Pinpoint the cell where the given text exists, returning its [X, Y] midpoint coordinate. 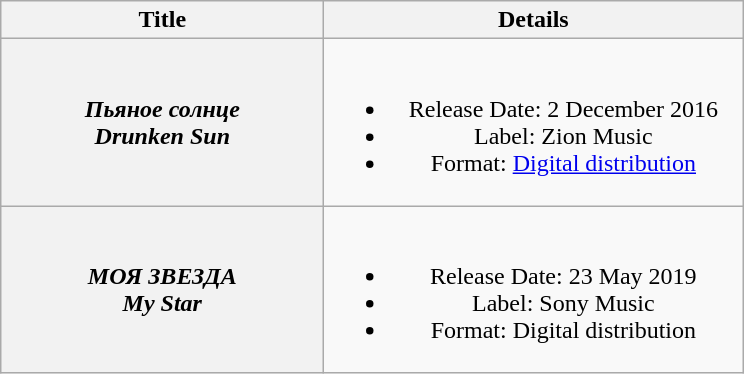
Пьяное солнцеDrunken Sun [162, 122]
МОЯ ЗВЕЗДАMy Star [162, 290]
Title [162, 20]
Release Date: 2 December 2016Label: Zion MusicFormat: Digital distribution [534, 122]
Details [534, 20]
Release Date: 23 May 2019Label: Sony MusicFormat: Digital distribution [534, 290]
